Return the (X, Y) coordinate for the center point of the cell that contains the specified text.  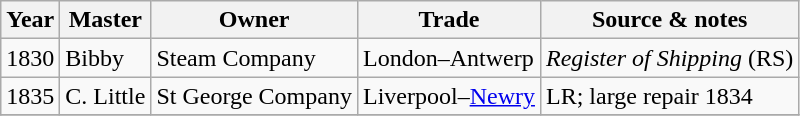
London–Antwerp (448, 58)
Trade (448, 20)
Source & notes (669, 20)
Bibby (106, 58)
LR; large repair 1834 (669, 96)
Owner (254, 20)
Register of Shipping (RS) (669, 58)
1830 (30, 58)
Year (30, 20)
St George Company (254, 96)
Master (106, 20)
Liverpool–Newry (448, 96)
1835 (30, 96)
Steam Company (254, 58)
C. Little (106, 96)
